Provide the (x, y) coordinate of the cell's center where the given text is located.  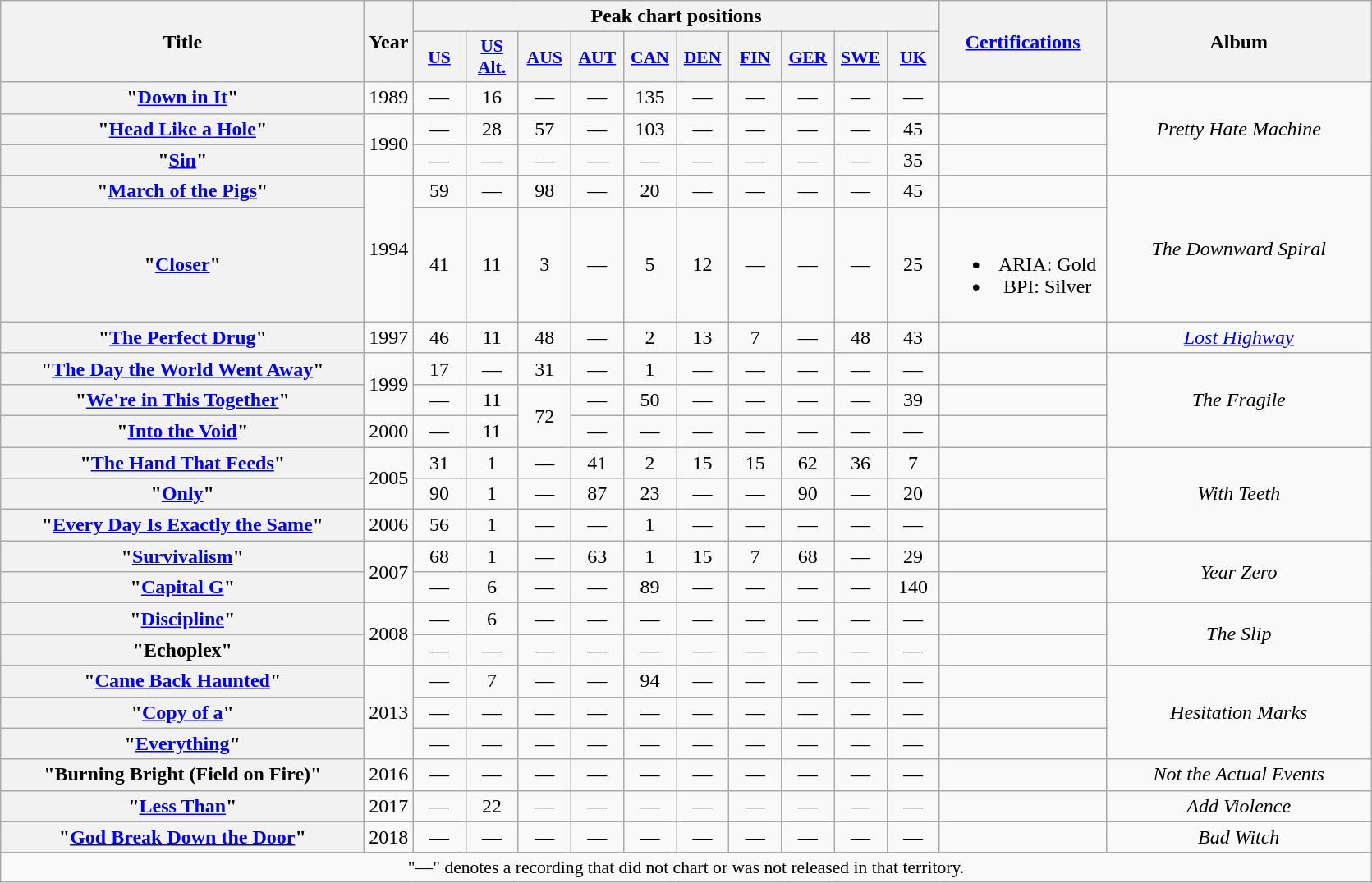
Peak chart positions (677, 16)
28 (492, 129)
3 (544, 264)
2000 (389, 431)
"—" denotes a recording that did not chart or was not released in that territory. (686, 867)
"Sin" (182, 160)
SWE (860, 57)
"Came Back Haunted" (182, 681)
1994 (389, 249)
AUS (544, 57)
ARIA: GoldBPI: Silver (1023, 264)
12 (703, 264)
Add Violence (1238, 806)
25 (913, 264)
135 (649, 98)
GER (808, 57)
UK (913, 57)
"Echoplex" (182, 650)
140 (913, 588)
103 (649, 129)
35 (913, 160)
17 (439, 368)
1999 (389, 384)
"Burning Bright (Field on Fire)" (182, 775)
2018 (389, 837)
"Survivalism" (182, 556)
"The Hand That Feeds" (182, 462)
USAlt. (492, 57)
13 (703, 337)
16 (492, 98)
50 (649, 400)
Title (182, 41)
98 (544, 191)
63 (597, 556)
"We're in This Together" (182, 400)
43 (913, 337)
Pretty Hate Machine (1238, 129)
With Teeth (1238, 493)
"March of the Pigs" (182, 191)
1990 (389, 144)
2007 (389, 572)
AUT (597, 57)
Certifications (1023, 41)
36 (860, 462)
"Discipline" (182, 619)
Year Zero (1238, 572)
DEN (703, 57)
2013 (389, 712)
Bad Witch (1238, 837)
"Down in It" (182, 98)
46 (439, 337)
Year (389, 41)
"Less Than" (182, 806)
22 (492, 806)
US (439, 57)
"Copy of a" (182, 712)
89 (649, 588)
"Capital G" (182, 588)
5 (649, 264)
"The Perfect Drug" (182, 337)
1997 (389, 337)
The Slip (1238, 634)
62 (808, 462)
"God Break Down the Door" (182, 837)
The Downward Spiral (1238, 249)
"Head Like a Hole" (182, 129)
"The Day the World Went Away" (182, 368)
"Only" (182, 494)
29 (913, 556)
CAN (649, 57)
94 (649, 681)
56 (439, 525)
"Into the Void" (182, 431)
59 (439, 191)
"Every Day Is Exactly the Same" (182, 525)
2017 (389, 806)
"Everything" (182, 743)
2016 (389, 775)
2005 (389, 478)
39 (913, 400)
23 (649, 494)
72 (544, 415)
Not the Actual Events (1238, 775)
Hesitation Marks (1238, 712)
57 (544, 129)
FIN (755, 57)
Album (1238, 41)
"Closer" (182, 264)
2006 (389, 525)
2008 (389, 634)
Lost Highway (1238, 337)
1989 (389, 98)
87 (597, 494)
The Fragile (1238, 400)
